Capture the cell that displays the provided text and extract its (X, Y) central coordinate. 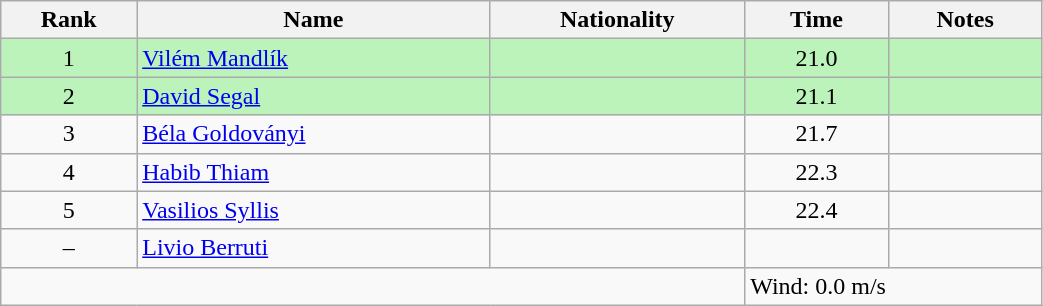
22.3 (817, 172)
3 (69, 134)
Notes (965, 20)
21.7 (817, 134)
Time (817, 20)
5 (69, 210)
Wind: 0.0 m/s (894, 286)
Béla Goldoványi (314, 134)
Rank (69, 20)
21.0 (817, 58)
Habib Thiam (314, 172)
Vilém Mandlík (314, 58)
21.1 (817, 96)
22.4 (817, 210)
Nationality (618, 20)
1 (69, 58)
– (69, 248)
2 (69, 96)
4 (69, 172)
Name (314, 20)
Livio Berruti (314, 248)
David Segal (314, 96)
Vasilios Syllis (314, 210)
